Scan for the cell matching the given text and deliver its (x, y) coordinate at center. 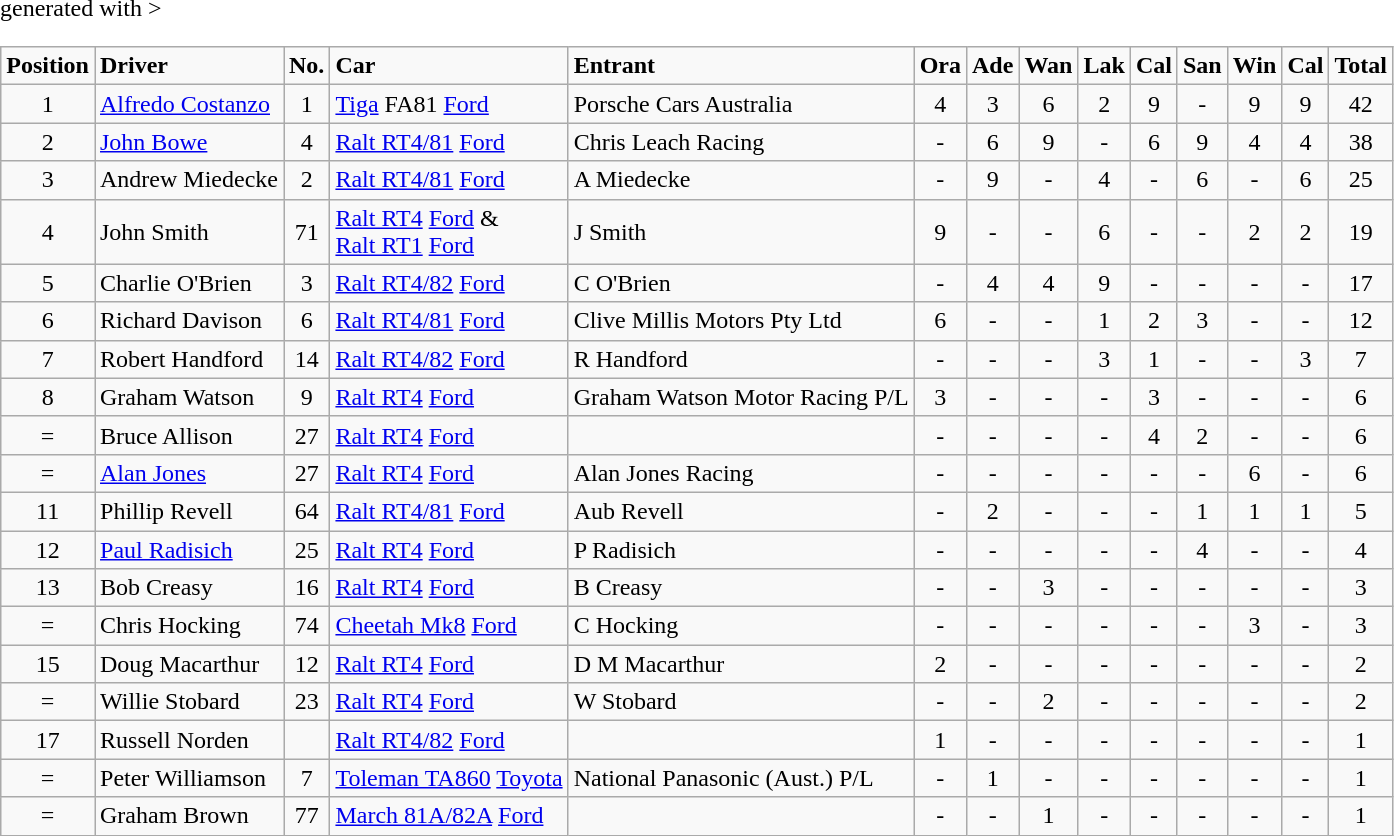
Ora (940, 66)
Alfredo Costanzo (188, 104)
Driver (188, 66)
Richard Davison (188, 321)
Win (1254, 66)
J Smith (741, 232)
77 (307, 816)
Position (48, 66)
National Panasonic (Aust.) P/L (741, 778)
15 (48, 664)
Wan (1048, 66)
B Creasy (741, 588)
Porsche Cars Australia (741, 104)
11 (48, 511)
John Bowe (188, 142)
74 (307, 626)
Andrew Miedecke (188, 180)
Charlie O'Brien (188, 283)
March 81A/82A Ford (449, 816)
W Stobard (741, 702)
Graham Brown (188, 816)
P Radisich (741, 549)
13 (48, 588)
16 (307, 588)
A Miedecke (741, 180)
Graham Watson (188, 397)
Doug Macarthur (188, 664)
23 (307, 702)
Clive Millis Motors Pty Ltd (741, 321)
Entrant (741, 66)
Russell Norden (188, 740)
38 (1361, 142)
C O'Brien (741, 283)
Tiga FA81 Ford (449, 104)
Willie Stobard (188, 702)
Toleman TA860 Toyota (449, 778)
Chris Leach Racing (741, 142)
14 (307, 359)
Alan Jones (188, 473)
19 (1361, 232)
D M Macarthur (741, 664)
Aub Revell (741, 511)
Car (449, 66)
C Hocking (741, 626)
Phillip Revell (188, 511)
Robert Handford (188, 359)
Peter Williamson (188, 778)
Cheetah Mk8 Ford (449, 626)
64 (307, 511)
R Handford (741, 359)
42 (1361, 104)
Bob Creasy (188, 588)
Lak (1104, 66)
No. (307, 66)
Chris Hocking (188, 626)
Graham Watson Motor Racing P/L (741, 397)
8 (48, 397)
Ralt RT4 Ford &Ralt RT1 Ford (449, 232)
San (1202, 66)
71 (307, 232)
John Smith (188, 232)
Bruce Allison (188, 435)
Alan Jones Racing (741, 473)
Ade (992, 66)
Paul Radisich (188, 549)
Total (1361, 66)
